For the text-containing cell, return its midpoint in (x, y) coordinate format. 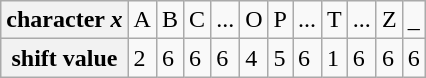
2 (142, 58)
shift value (64, 58)
character x (64, 20)
O (254, 20)
Z (389, 20)
5 (280, 58)
B (170, 20)
T (335, 20)
C (198, 20)
1 (335, 58)
P (280, 20)
_ (414, 20)
4 (254, 58)
A (142, 20)
